Output the (x, y) coordinate of the center of the cell containing the given text.  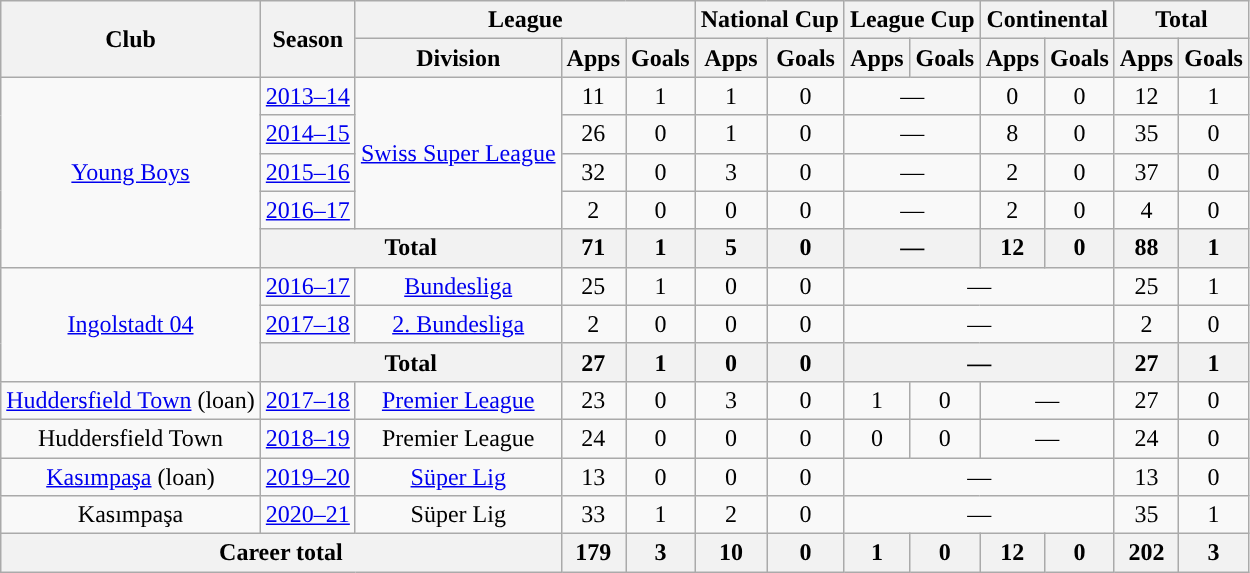
202 (1146, 553)
League Cup (912, 20)
Kasımpaşa (131, 515)
37 (1146, 172)
Huddersfield Town (loan) (131, 400)
2019–20 (308, 477)
2013–14 (308, 96)
Career total (281, 553)
11 (593, 96)
Division (458, 58)
Season (308, 39)
2015–16 (308, 172)
2. Bundesliga (458, 324)
26 (593, 134)
National Cup (770, 20)
Huddersfield Town (131, 438)
4 (1146, 210)
10 (731, 553)
88 (1146, 248)
32 (593, 172)
Ingolstadt 04 (131, 324)
179 (593, 553)
2020–21 (308, 515)
Young Boys (131, 172)
Club (131, 39)
2014–15 (308, 134)
Bundesliga (458, 286)
33 (593, 515)
2018–19 (308, 438)
Continental (1047, 20)
71 (593, 248)
8 (1012, 134)
League (525, 20)
Kasımpaşa (loan) (131, 477)
23 (593, 400)
Swiss Super League (458, 153)
5 (731, 248)
